For the text-containing cell, return its midpoint in [X, Y] coordinate format. 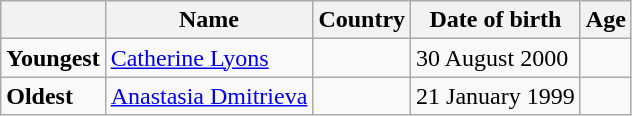
Age [606, 20]
21 January 1999 [496, 96]
Anastasia Dmitrieva [209, 96]
Name [209, 20]
Catherine Lyons [209, 58]
Youngest [53, 58]
Date of birth [496, 20]
Country [362, 20]
30 August 2000 [496, 58]
Oldest [53, 96]
